Search for the cell housing the specified text and yield its [x, y] center coordinate. 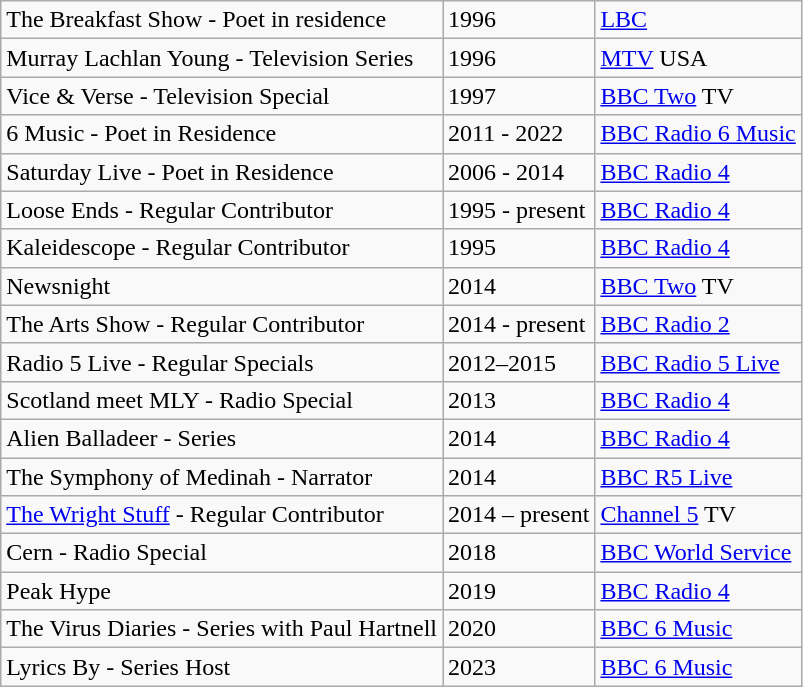
Radio 5 Live - Regular Specials [222, 362]
2023 [518, 667]
Lyrics By - Series Host [222, 667]
Loose Ends - Regular Contributor [222, 210]
Vice & Verse - Television Special [222, 96]
2019 [518, 591]
BBC R5 Live [698, 477]
The Symphony of Medinah - Narrator [222, 477]
Cern - Radio Special [222, 553]
2011 - 2022 [518, 134]
Scotland meet MLY - Radio Special [222, 400]
The Breakfast Show - Poet in residence [222, 20]
1995 [518, 248]
Kaleidescope - Regular Contributor [222, 248]
1995 - present [518, 210]
LBC [698, 20]
2014 - present [518, 324]
Newsnight [222, 286]
1997 [518, 96]
The Virus Diaries - Series with Paul Hartnell [222, 629]
Alien Balladeer - Series [222, 438]
BBC Radio 6 Music [698, 134]
2014 – present [518, 515]
The Arts Show - Regular Contributor [222, 324]
Peak Hype [222, 591]
Channel 5 TV [698, 515]
6 Music - Poet in Residence [222, 134]
BBC Radio 5 Live [698, 362]
The Wright Stuff - Regular Contributor [222, 515]
2018 [518, 553]
Saturday Live - Poet in Residence [222, 172]
MTV USA [698, 58]
BBC Radio 2 [698, 324]
2006 - 2014 [518, 172]
2013 [518, 400]
BBC World Service [698, 553]
Murray Lachlan Young - Television Series [222, 58]
2012–2015 [518, 362]
2020 [518, 629]
